Output the [x, y] coordinate of the center of the cell containing the given text.  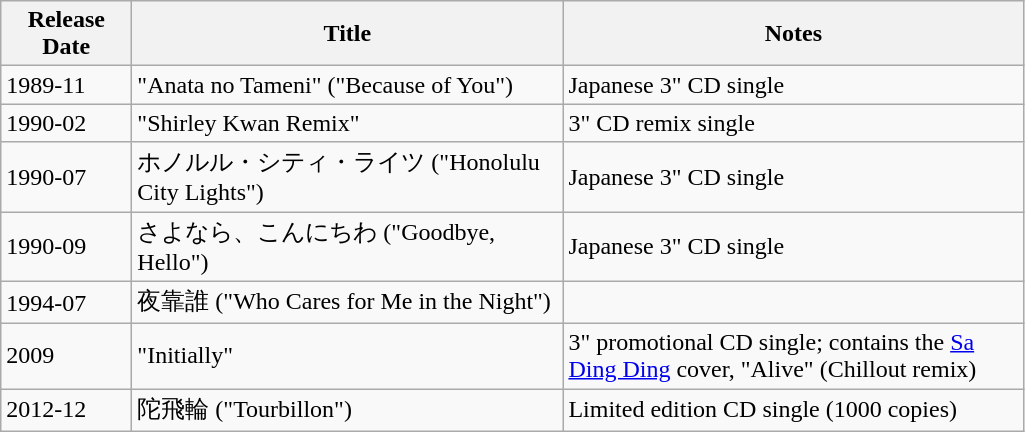
1990-02 [66, 123]
"Initially" [348, 356]
1989-11 [66, 85]
3" CD remix single [794, 123]
Limited edition CD single (1000 copies) [794, 410]
"Anata no Tameni" ("Because of You") [348, 85]
ホノルル・シティ・ライツ ("Honolulu City Lights") [348, 177]
陀飛輪 ("Tourbillon") [348, 410]
Notes [794, 34]
3" promotional CD single; contains the Sa Ding Ding cover, "Alive" (Chillout remix) [794, 356]
1994-07 [66, 302]
1990-07 [66, 177]
2012-12 [66, 410]
2009 [66, 356]
夜靠誰 ("Who Cares for Me in the Night") [348, 302]
さよなら、こんにちわ ("Goodbye, Hello") [348, 247]
1990-09 [66, 247]
Title [348, 34]
Release Date [66, 34]
"Shirley Kwan Remix" [348, 123]
